For the text-containing cell, return its midpoint in [X, Y] coordinate format. 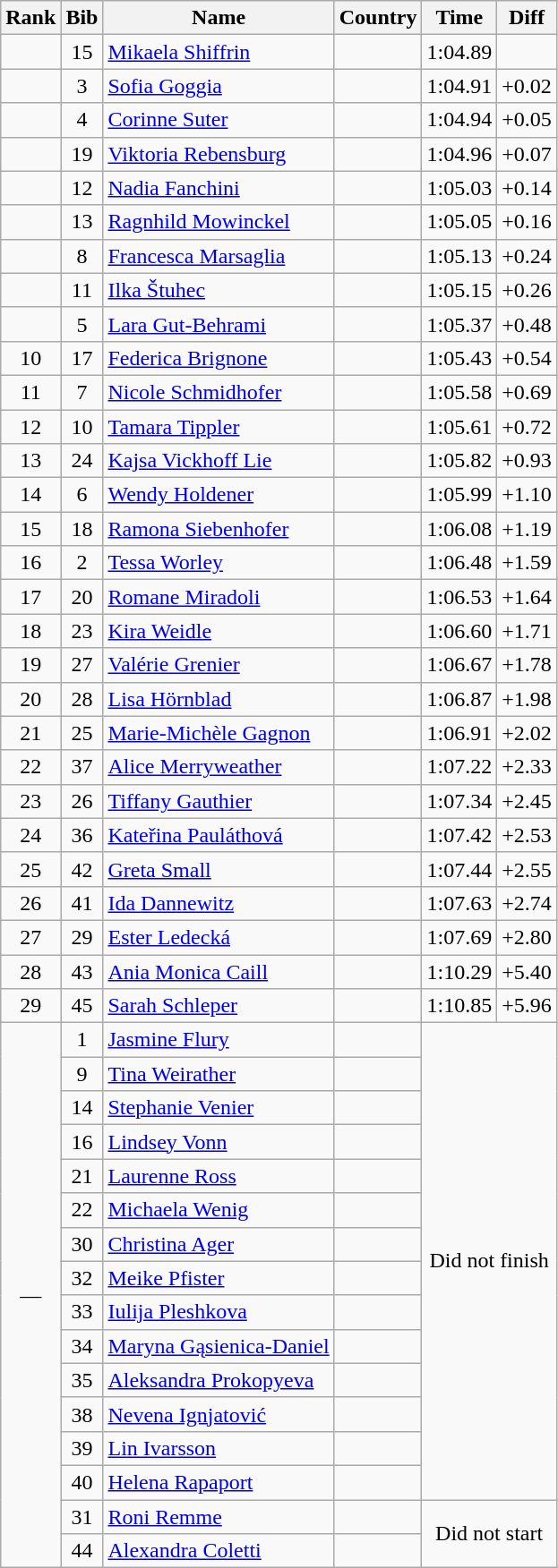
1:10.29 [459, 971]
Marie-Michèle Gagnon [219, 733]
+2.45 [527, 801]
+1.78 [527, 665]
1:05.05 [459, 222]
Lara Gut-Behrami [219, 324]
4 [82, 120]
+1.98 [527, 699]
1:05.58 [459, 392]
+1.64 [527, 597]
1:06.91 [459, 733]
Michaela Wenig [219, 1210]
44 [82, 1551]
Lin Ivarsson [219, 1448]
+2.33 [527, 767]
+2.55 [527, 869]
Francesca Marsaglia [219, 256]
Wendy Holdener [219, 495]
Did not finish [489, 1262]
+5.40 [527, 971]
+0.48 [527, 324]
2 [82, 563]
1:06.08 [459, 529]
1:07.63 [459, 903]
Aleksandra Prokopyeva [219, 1380]
1:06.87 [459, 699]
8 [82, 256]
+2.53 [527, 835]
1:07.42 [459, 835]
+0.54 [527, 358]
Laurenne Ross [219, 1176]
+1.10 [527, 495]
+1.19 [527, 529]
1:04.94 [459, 120]
1:07.69 [459, 937]
Nicole Schmidhofer [219, 392]
+0.07 [527, 154]
Tina Weirather [219, 1074]
40 [82, 1482]
— [30, 1296]
Sarah Schleper [219, 1006]
1:07.44 [459, 869]
Kajsa Vickhoff Lie [219, 461]
Alice Merryweather [219, 767]
30 [82, 1244]
Mikaela Shiffrin [219, 52]
Stephanie Venier [219, 1108]
Jasmine Flury [219, 1040]
+2.80 [527, 937]
Lisa Hörnblad [219, 699]
Kateřina Pauláthová [219, 835]
1:05.99 [459, 495]
1:06.53 [459, 597]
1:06.67 [459, 665]
Federica Brignone [219, 358]
Bib [82, 18]
+0.14 [527, 188]
1:05.82 [459, 461]
Viktoria Rebensburg [219, 154]
Time [459, 18]
1:06.60 [459, 631]
9 [82, 1074]
45 [82, 1006]
Tiffany Gauthier [219, 801]
+1.71 [527, 631]
Name [219, 18]
Nevena Ignjatović [219, 1414]
+2.02 [527, 733]
7 [82, 392]
Sofia Goggia [219, 86]
Nadia Fanchini [219, 188]
Tessa Worley [219, 563]
1:04.96 [459, 154]
6 [82, 495]
31 [82, 1517]
+0.02 [527, 86]
1:05.03 [459, 188]
Meike Pfister [219, 1278]
Ramona Siebenhofer [219, 529]
Lindsey Vonn [219, 1142]
1:06.48 [459, 563]
5 [82, 324]
1:05.43 [459, 358]
1:07.34 [459, 801]
43 [82, 971]
Country [378, 18]
1:04.91 [459, 86]
Christina Ager [219, 1244]
34 [82, 1346]
38 [82, 1414]
1:04.89 [459, 52]
+0.05 [527, 120]
1:05.15 [459, 290]
Greta Small [219, 869]
36 [82, 835]
Ragnhild Mowinckel [219, 222]
Romane Miradoli [219, 597]
+0.72 [527, 427]
37 [82, 767]
35 [82, 1380]
Ania Monica Caill [219, 971]
Iulija Pleshkova [219, 1312]
Rank [30, 18]
39 [82, 1448]
Did not start [489, 1534]
Valérie Grenier [219, 665]
Kira Weidle [219, 631]
+0.69 [527, 392]
+1.59 [527, 563]
1:10.85 [459, 1006]
1:05.13 [459, 256]
33 [82, 1312]
41 [82, 903]
1:05.61 [459, 427]
Diff [527, 18]
Ester Ledecká [219, 937]
32 [82, 1278]
Ida Dannewitz [219, 903]
+0.24 [527, 256]
Tamara Tippler [219, 427]
1:07.22 [459, 767]
Helena Rapaport [219, 1482]
3 [82, 86]
+0.16 [527, 222]
+2.74 [527, 903]
+0.26 [527, 290]
+0.93 [527, 461]
Alexandra Coletti [219, 1551]
Corinne Suter [219, 120]
1 [82, 1040]
+5.96 [527, 1006]
Maryna Gąsienica-Daniel [219, 1346]
1:05.37 [459, 324]
Ilka Štuhec [219, 290]
Roni Remme [219, 1517]
42 [82, 869]
